Pinpoint the cell where the given text exists, returning its [x, y] midpoint coordinate. 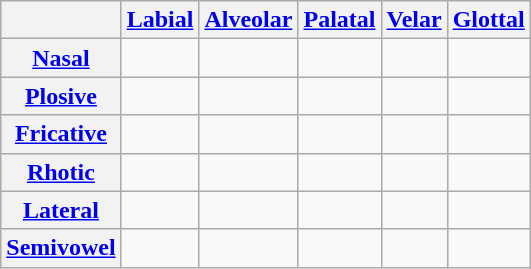
Rhotic [61, 172]
Velar [414, 20]
Palatal [340, 20]
Labial [160, 20]
Glottal [488, 20]
Lateral [61, 210]
Nasal [61, 58]
Fricative [61, 134]
Plosive [61, 96]
Semivowel [61, 248]
Alveolar [248, 20]
